Capture the cell that displays the provided text and extract its (x, y) central coordinate. 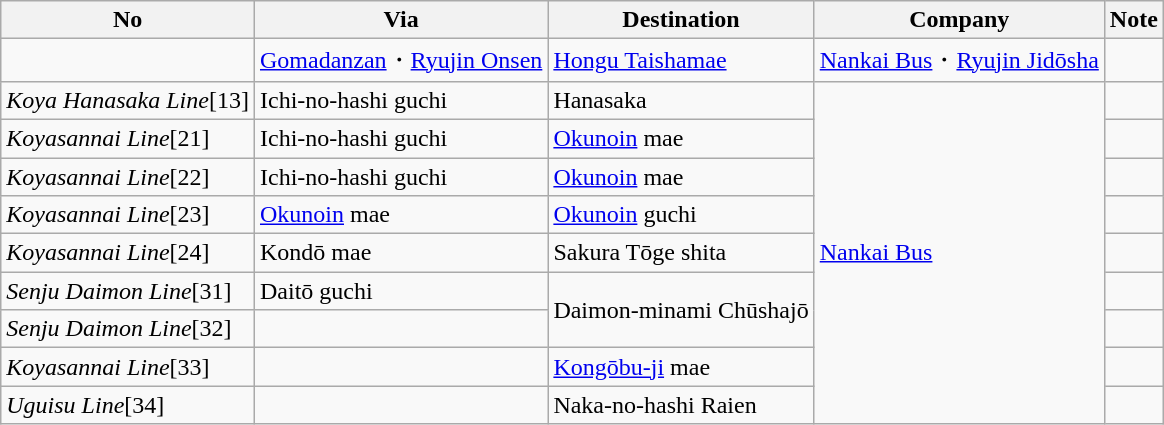
Destination (681, 20)
Nankai Bus・Ryujin Jidōsha (959, 60)
Via (400, 20)
Senju Daimon Line[32] (128, 329)
Hanasaka (681, 100)
Koyasannai Line[24] (128, 253)
Sakura Tōge shita (681, 253)
Koyasannai Line[33] (128, 367)
Hongu Taishamae (681, 60)
Note (1134, 20)
Uguisu Line[34] (128, 405)
Gomadanzan・Ryujin Onsen (400, 60)
Company (959, 20)
Koyasannai Line[23] (128, 215)
Kondō mae (400, 253)
Senju Daimon Line[31] (128, 291)
Koyasannai Line[22] (128, 177)
Koya Hanasaka Line[13] (128, 100)
Okunoin guchi (681, 215)
Daimon-minami Chūshajō (681, 310)
Daitō guchi (400, 291)
Naka-no-hashi Raien (681, 405)
No (128, 20)
Nankai Bus (959, 252)
Kongōbu-ji mae (681, 367)
Koyasannai Line[21] (128, 138)
